Capture the cell that displays the provided text and extract its (X, Y) central coordinate. 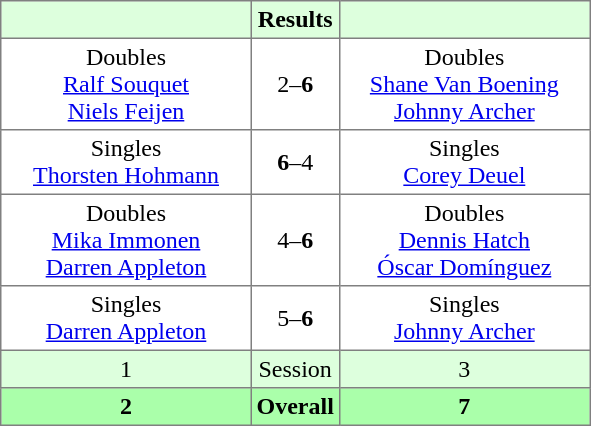
1 (126, 369)
2 (126, 407)
6–4 (295, 162)
Results (295, 20)
5–6 (295, 318)
Session (295, 369)
SinglesCorey Deuel (464, 162)
4–6 (295, 240)
2–6 (295, 84)
7 (464, 407)
SinglesThorsten Hohmann (126, 162)
DoublesDennis HatchÓscar Domínguez (464, 240)
DoublesMika ImmonenDarren Appleton (126, 240)
SinglesJohnny Archer (464, 318)
3 (464, 369)
Overall (295, 407)
SinglesDarren Appleton (126, 318)
DoublesRalf SouquetNiels Feijen (126, 84)
DoublesShane Van BoeningJohnny Archer (464, 84)
